Return the (x, y) coordinate for the center point of the cell that contains the specified text.  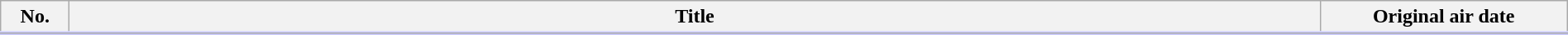
No. (35, 17)
Title (695, 17)
Original air date (1444, 17)
